Scan for the cell matching the given text and deliver its [X, Y] coordinate at center. 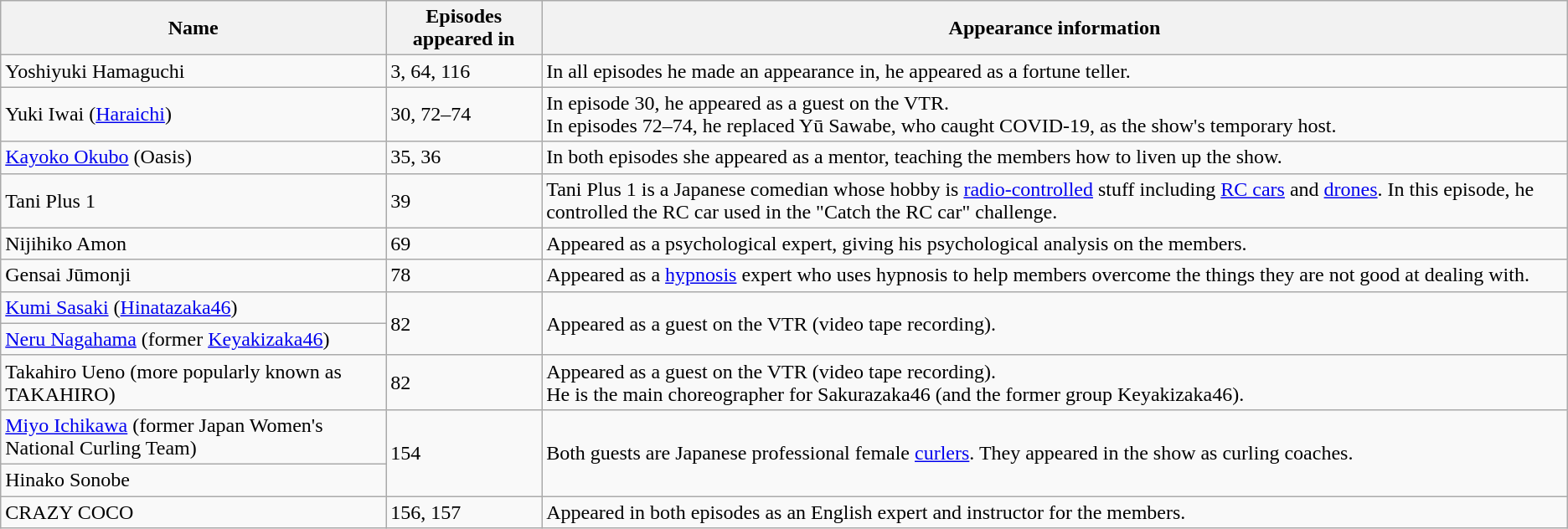
Yoshiyuki Hamaguchi [193, 71]
Hinako Sonobe [193, 480]
Appeared as a guest on the VTR (video tape recording). [1055, 323]
30, 72–74 [464, 114]
Episodes appeared in [464, 28]
Miyo Ichikawa (former Japan Women's National Curling Team) [193, 437]
Gensai Jūmonji [193, 275]
39 [464, 201]
Appeared as a hypnosis expert who uses hypnosis to help members overcome the things they are not good at dealing with. [1055, 275]
Kumi Sasaki (Hinatazaka46) [193, 307]
Appeared as a psychological expert, giving his psychological analysis on the members. [1055, 244]
Tani Plus 1 [193, 201]
Takahiro Ueno (more popularly known as TAKAHIRO) [193, 382]
CRAZY COCO [193, 511]
Appeared as a guest on the VTR (video tape recording).He is the main choreographer for Sakurazaka46 (and the former group Keyakizaka46). [1055, 382]
Yuki Iwai (Haraichi) [193, 114]
3, 64, 116 [464, 71]
Both guests are Japanese professional female curlers. They appeared in the show as curling coaches. [1055, 452]
69 [464, 244]
Kayoko Okubo (Oasis) [193, 157]
Nijihiko Amon [193, 244]
Neru Nagahama (former Keyakizaka46) [193, 339]
35, 36 [464, 157]
Name [193, 28]
154 [464, 452]
78 [464, 275]
Appearance information [1055, 28]
In episode 30, he appeared as a guest on the VTR.In episodes 72–74, he replaced Yū Sawabe, who caught COVID-19, as the show's temporary host. [1055, 114]
156, 157 [464, 511]
Appeared in both episodes as an English expert and instructor for the members. [1055, 511]
In both episodes she appeared as a mentor, teaching the members how to liven up the show. [1055, 157]
In all episodes he made an appearance in, he appeared as a fortune teller. [1055, 71]
